Search for the cell housing the specified text and yield its [X, Y] center coordinate. 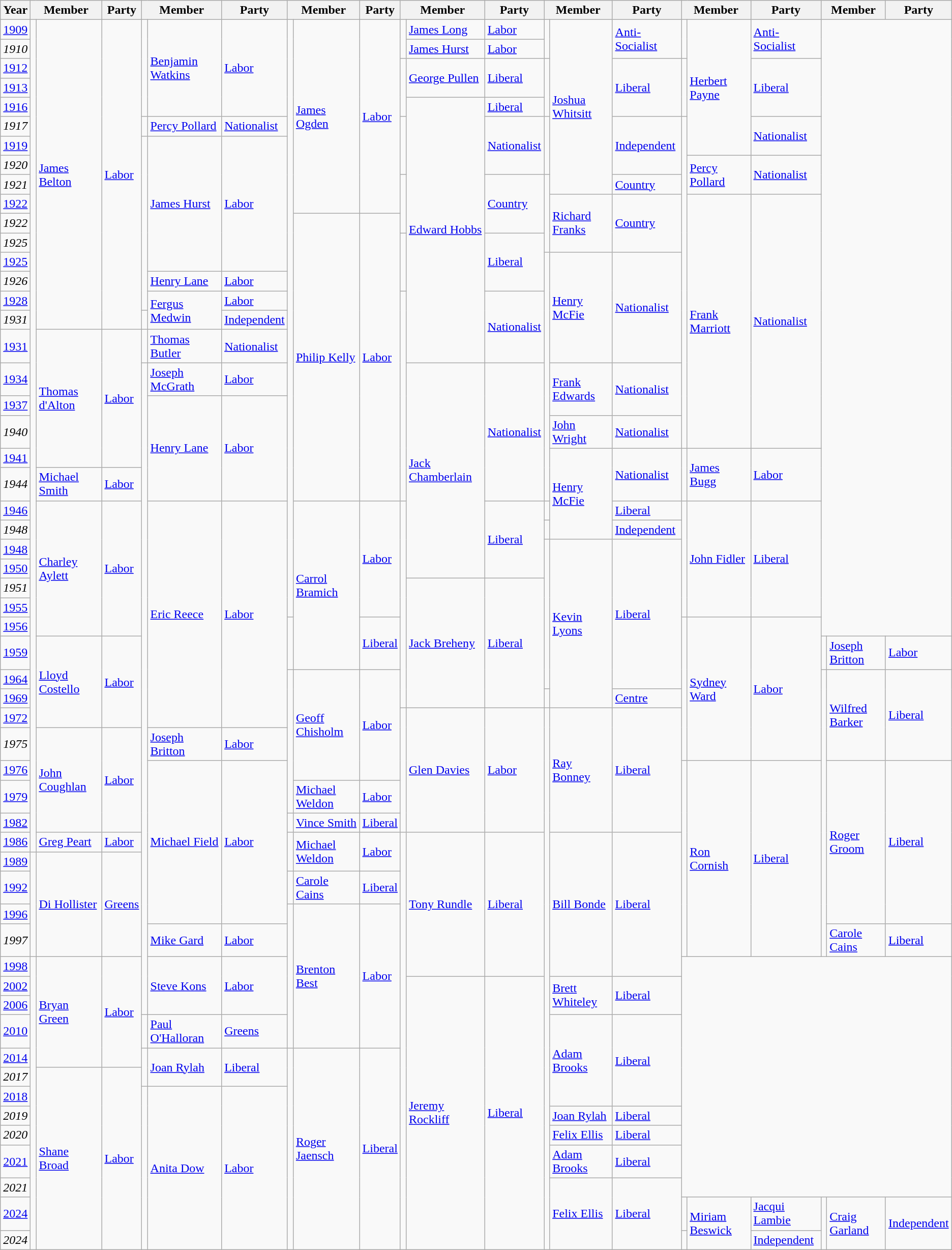
James Bugg [719, 474]
Anita Dow [185, 1168]
1996 [15, 914]
1919 [15, 146]
1920 [15, 165]
Charley Aylett [69, 568]
James Ogden [326, 117]
1976 [15, 770]
Centre [647, 699]
Bill Bonde [581, 904]
1926 [15, 281]
1989 [15, 861]
Geoff Chisholm [326, 724]
Fergus Medwin [185, 310]
Vince Smith [326, 823]
Joshua Whitsitt [581, 107]
Greg Peart [69, 842]
1934 [15, 380]
Roger Groom [856, 842]
James Long [445, 30]
Wilfred Barker [856, 715]
2010 [15, 1032]
1912 [15, 68]
1964 [15, 679]
1956 [15, 627]
Michael Field [185, 842]
1975 [15, 744]
Jack Breheny [445, 643]
1992 [15, 887]
John Wright [581, 431]
Eric Reece [185, 614]
Benjamin Watkins [185, 68]
1928 [15, 301]
James Belton [69, 175]
Tony Rundle [445, 904]
2018 [15, 1096]
1959 [15, 653]
1921 [15, 184]
Herbert Payne [719, 88]
Frank Edwards [581, 389]
Joseph McGrath [185, 380]
1909 [15, 30]
2017 [15, 1077]
Frank Marriott [719, 321]
2006 [15, 1005]
1946 [15, 510]
1917 [15, 126]
Paul O'Halloran [185, 1032]
Ray Bonney [581, 770]
Jeremy Rockliff [445, 1113]
2014 [15, 1058]
1972 [15, 718]
1997 [15, 940]
Brett Whiteley [581, 995]
1941 [15, 458]
Kevin Lyons [581, 624]
Philip Kelly [326, 357]
Mike Gard [185, 940]
Sydney Ward [719, 689]
1940 [15, 431]
John Fidler [719, 559]
Thomas d'Alton [69, 399]
1955 [15, 607]
Edward Hobbs [445, 230]
1944 [15, 484]
Di Hollister [69, 904]
1998 [15, 966]
Brenton Best [326, 976]
1910 [15, 49]
Richard Franks [581, 223]
Jacqui Lambie [786, 1214]
1982 [15, 823]
Craig Garland [856, 1223]
Lloyd Costello [69, 682]
1913 [15, 88]
Roger Jaensch [326, 1149]
Ron Cornish [719, 859]
Thomas Butler [185, 346]
1916 [15, 107]
1951 [15, 588]
1937 [15, 405]
Michael Smith [69, 484]
Steve Kons [185, 985]
1950 [15, 568]
Shane Broad [69, 1158]
Miriam Beswick [719, 1223]
Jack Chamberlain [445, 471]
Carrol Bramich [326, 585]
George Pullen [445, 78]
2019 [15, 1116]
1969 [15, 699]
2020 [15, 1135]
Glen Davies [445, 770]
John Coughlan [69, 780]
2002 [15, 985]
1979 [15, 797]
Year [15, 10]
1986 [15, 842]
Bryan Green [69, 1011]
